Locate the cell with the specified text and output its [X, Y] center coordinate. 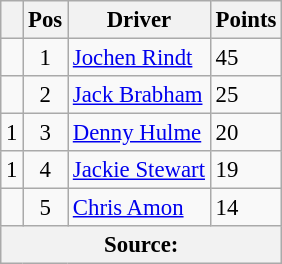
45 [246, 58]
Jochen Rindt [140, 58]
Driver [140, 20]
5 [46, 208]
14 [246, 208]
Jackie Stewart [140, 170]
Pos [46, 20]
Source: [142, 245]
25 [246, 95]
4 [46, 170]
Chris Amon [140, 208]
Denny Hulme [140, 133]
Points [246, 20]
Jack Brabham [140, 95]
2 [46, 95]
19 [246, 170]
20 [246, 133]
3 [46, 133]
